Provide the (X, Y) coordinate of the cell's center where the given text is located.  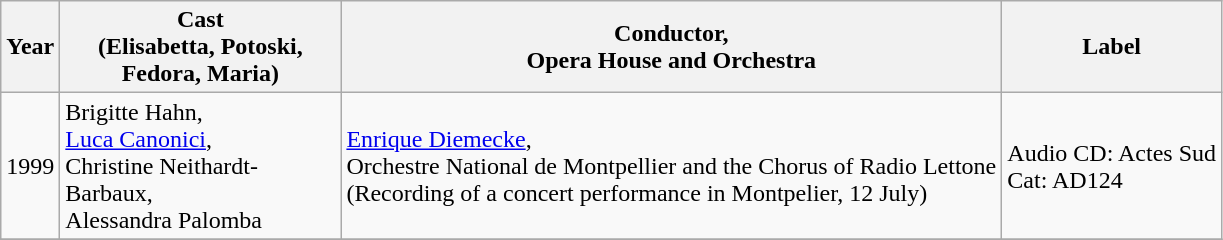
Label (1112, 47)
1999 (30, 166)
Enrique Diemecke, Orchestre National de Montpellier and the Chorus of Radio Lettone(Recording of a concert performance in Montpelier, 12 July) (672, 166)
Audio CD: Actes SudCat: AD124 (1112, 166)
Conductor,Opera House and Orchestra (672, 47)
Brigitte Hahn,Luca Canonici,Christine Neithardt-Barbaux,Alessandra Palomba (200, 166)
Cast (Elisabetta, Potoski, Fedora, Maria) (200, 47)
Year (30, 47)
